Detect which cell encompasses the target text, then output its [X, Y] center coordinate. 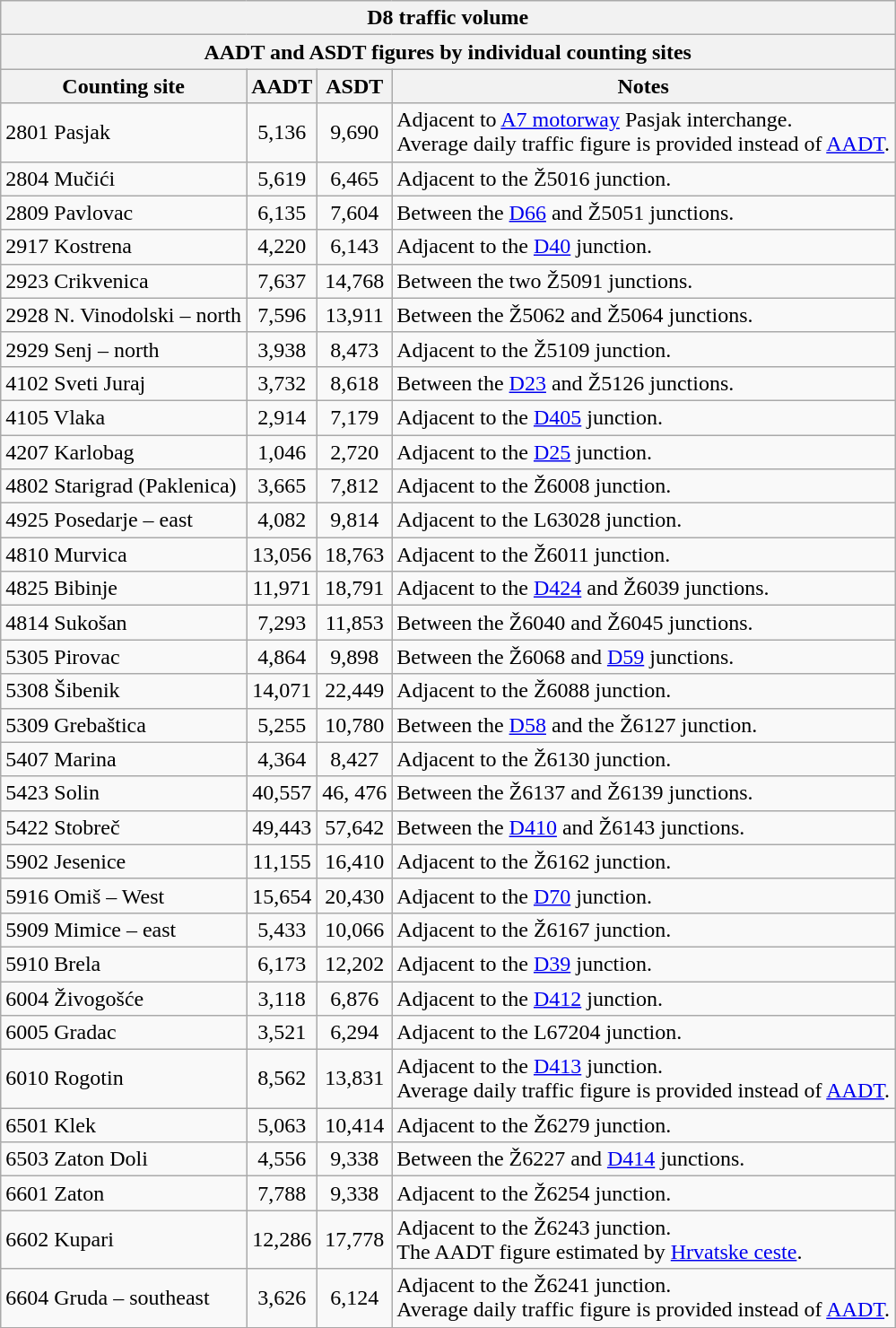
Between the D410 and Ž6143 junctions. [644, 827]
7,788 [282, 1193]
49,443 [282, 827]
7,812 [355, 486]
Notes [644, 86]
12,202 [355, 964]
6004 Živogošće [124, 999]
8,562 [282, 1079]
8,618 [355, 383]
2917 Kostrena [124, 247]
Adjacent to the D25 junction. [644, 451]
4,364 [282, 759]
1,046 [282, 451]
18,791 [355, 589]
Adjacent to the Ž6243 junction.The AADT figure estimated by Hrvatske ceste. [644, 1240]
6601 Zaton [124, 1193]
8,473 [355, 349]
Between the D58 and the Ž6127 junction. [644, 725]
6005 Gradac [124, 1033]
Adjacent to the Ž6241 junction.Average daily traffic figure is provided instead of AADT. [644, 1297]
Adjacent to the Ž5109 junction. [644, 349]
5423 Solin [124, 793]
7,293 [282, 623]
Adjacent to the D413 junction.Average daily traffic figure is provided instead of AADT. [644, 1079]
5,255 [282, 725]
Adjacent to the D412 junction. [644, 999]
6604 Gruda – southeast [124, 1297]
Adjacent to the Ž6254 junction. [644, 1193]
Adjacent to A7 motorway Pasjak interchange.Average daily traffic figure is provided instead of AADT. [644, 133]
Adjacent to the L67204 junction. [644, 1033]
9,690 [355, 133]
5910 Brela [124, 964]
5422 Stobreč [124, 827]
6,465 [355, 179]
14,768 [355, 281]
Between the Ž6040 and Ž6045 junctions. [644, 623]
12,286 [282, 1240]
4810 Murvica [124, 555]
5407 Marina [124, 759]
2929 Senj – north [124, 349]
Between the Ž6137 and Ž6139 junctions. [644, 793]
15,654 [282, 896]
AADT and ASDT figures by individual counting sites [448, 52]
4802 Starigrad (Paklenica) [124, 486]
4207 Karlobag [124, 451]
17,778 [355, 1240]
AADT [282, 86]
4814 Sukošan [124, 623]
D8 traffic volume [448, 18]
Adjacent to the Ž6008 junction. [644, 486]
6,124 [355, 1297]
Counting site [124, 86]
57,642 [355, 827]
5,136 [282, 133]
4825 Bibinje [124, 589]
6,294 [355, 1033]
7,179 [355, 417]
2,914 [282, 417]
9,898 [355, 657]
7,637 [282, 281]
Adjacent to the D424 and Ž6039 junctions. [644, 589]
5,433 [282, 930]
13,831 [355, 1079]
5309 Grebaštica [124, 725]
Adjacent to the Ž6162 junction. [644, 861]
10,780 [355, 725]
6602 Kupari [124, 1240]
Adjacent to the Ž6130 junction. [644, 759]
Between the D66 and Ž5051 junctions. [644, 213]
6,876 [355, 999]
13,911 [355, 315]
6503 Zaton Doli [124, 1159]
Between the Ž6068 and D59 junctions. [644, 657]
13,056 [282, 555]
11,971 [282, 589]
4102 Sveti Juraj [124, 383]
5,619 [282, 179]
Between the D23 and Ž5126 junctions. [644, 383]
4925 Posedarje – east [124, 520]
9,814 [355, 520]
40,557 [282, 793]
4,082 [282, 520]
5305 Pirovac [124, 657]
20,430 [355, 896]
2923 Crikvenica [124, 281]
Between the two Ž5091 junctions. [644, 281]
6,143 [355, 247]
Adjacent to the D405 junction. [644, 417]
5909 Mimice – east [124, 930]
Adjacent to the Ž6279 junction. [644, 1125]
18,763 [355, 555]
Between the Ž6227 and D414 junctions. [644, 1159]
7,596 [282, 315]
4,556 [282, 1159]
Adjacent to the Ž6088 junction. [644, 691]
Adjacent to the L63028 junction. [644, 520]
3,938 [282, 349]
4,220 [282, 247]
2928 N. Vinodolski – north [124, 315]
22,449 [355, 691]
5,063 [282, 1125]
4105 Vlaka [124, 417]
3,118 [282, 999]
11,155 [282, 861]
3,626 [282, 1297]
6,135 [282, 213]
16,410 [355, 861]
Adjacent to the D39 junction. [644, 964]
Adjacent to the Ž6011 junction. [644, 555]
4,864 [282, 657]
6010 Rogotin [124, 1079]
Adjacent to the D40 junction. [644, 247]
3,665 [282, 486]
3,521 [282, 1033]
11,853 [355, 623]
46, 476 [355, 793]
Adjacent to the D70 junction. [644, 896]
Adjacent to the Ž5016 junction. [644, 179]
2,720 [355, 451]
Between the Ž5062 and Ž5064 junctions. [644, 315]
2801 Pasjak [124, 133]
10,414 [355, 1125]
5916 Omiš – West [124, 896]
6,173 [282, 964]
2804 Mučići [124, 179]
7,604 [355, 213]
6501 Klek [124, 1125]
3,732 [282, 383]
10,066 [355, 930]
5308 Šibenik [124, 691]
Adjacent to the Ž6167 junction. [644, 930]
8,427 [355, 759]
14,071 [282, 691]
2809 Pavlovac [124, 213]
5902 Jesenice [124, 861]
ASDT [355, 86]
